Provide the (x, y) coordinate of the cell's center where the given text is located.  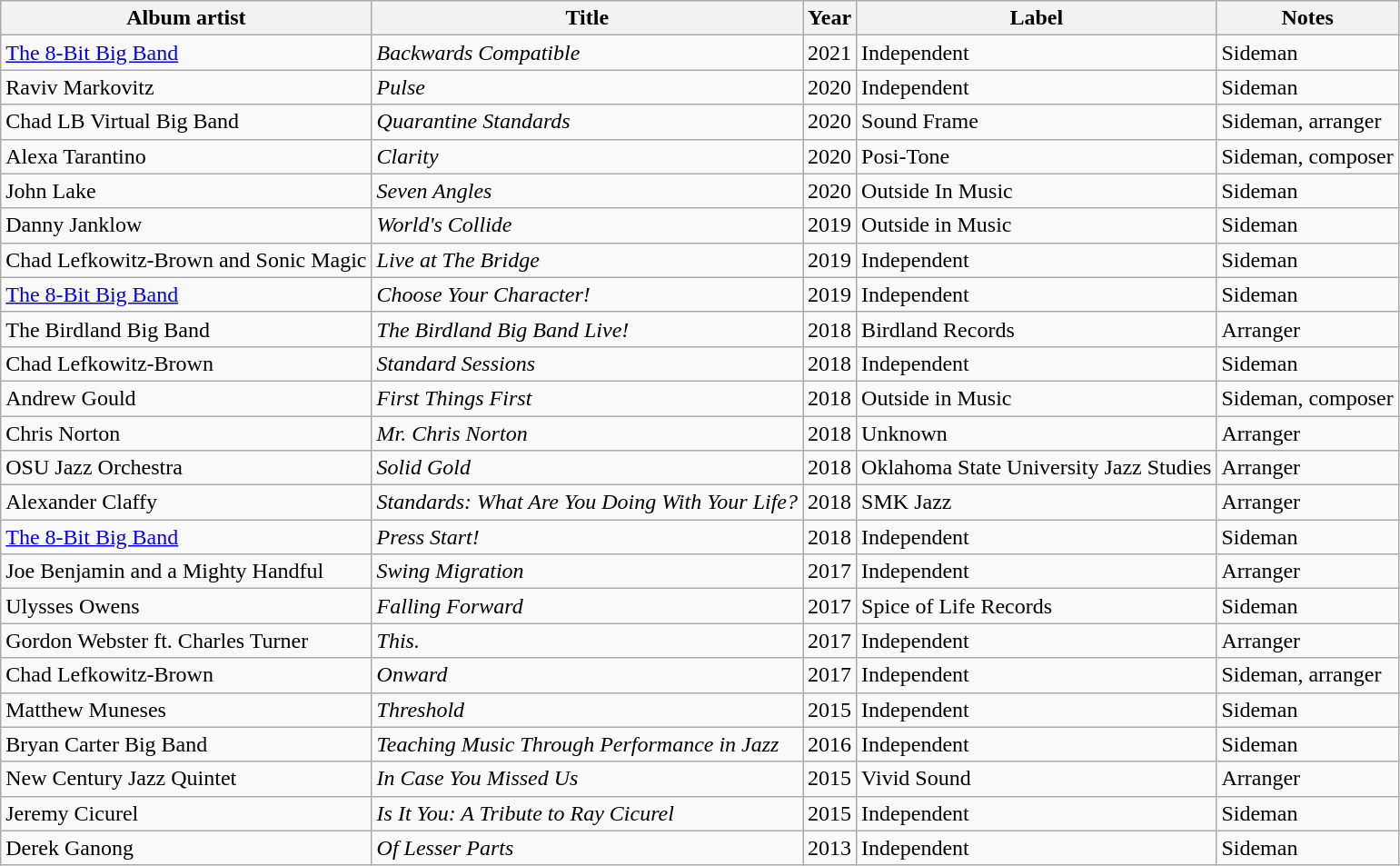
Live at The Bridge (587, 260)
Vivid Sound (1037, 779)
Standard Sessions (587, 363)
Chris Norton (186, 433)
The Birdland Big Band (186, 329)
The Birdland Big Band Live! (587, 329)
Clarity (587, 156)
Solid Gold (587, 468)
In Case You Missed Us (587, 779)
Outside In Music (1037, 191)
2021 (830, 53)
Alexa Tarantino (186, 156)
Joe Benjamin and a Mighty Handful (186, 572)
Danny Janklow (186, 225)
Swing Migration (587, 572)
Quarantine Standards (587, 122)
Ulysses Owens (186, 606)
Seven Angles (587, 191)
Year (830, 18)
This. (587, 641)
Pulse (587, 87)
Alexander Claffy (186, 503)
Onward (587, 675)
OSU Jazz Orchestra (186, 468)
Spice of Life Records (1037, 606)
Threshold (587, 710)
Notes (1307, 18)
New Century Jazz Quintet (186, 779)
Birdland Records (1037, 329)
Jeremy Cicurel (186, 813)
Label (1037, 18)
Unknown (1037, 433)
Chad Lefkowitz-Brown and Sonic Magic (186, 260)
Andrew Gould (186, 398)
Raviv Markovitz (186, 87)
2013 (830, 848)
John Lake (186, 191)
Mr. Chris Norton (587, 433)
Falling Forward (587, 606)
Chad LB Virtual Big Band (186, 122)
Album artist (186, 18)
World's Collide (587, 225)
Oklahoma State University Jazz Studies (1037, 468)
Is It You: A Tribute to Ray Cicurel (587, 813)
Sound Frame (1037, 122)
Bryan Carter Big Band (186, 744)
Of Lesser Parts (587, 848)
2016 (830, 744)
Standards: What Are You Doing With Your Life? (587, 503)
Matthew Muneses (186, 710)
SMK Jazz (1037, 503)
Derek Ganong (186, 848)
Backwards Compatible (587, 53)
Press Start! (587, 537)
Teaching Music Through Performance in Jazz (587, 744)
First Things First (587, 398)
Posi-Tone (1037, 156)
Choose Your Character! (587, 294)
Title (587, 18)
Gordon Webster ft. Charles Turner (186, 641)
